Scan for the cell matching the given text and deliver its (x, y) coordinate at center. 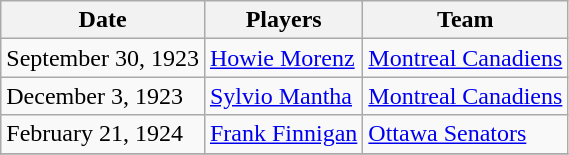
Ottawa Senators (466, 134)
Players (283, 20)
Frank Finnigan (283, 134)
Team (466, 20)
September 30, 1923 (103, 58)
February 21, 1924 (103, 134)
Howie Morenz (283, 58)
Date (103, 20)
December 3, 1923 (103, 96)
Sylvio Mantha (283, 96)
